Scan for the cell matching the given text and deliver its [X, Y] coordinate at center. 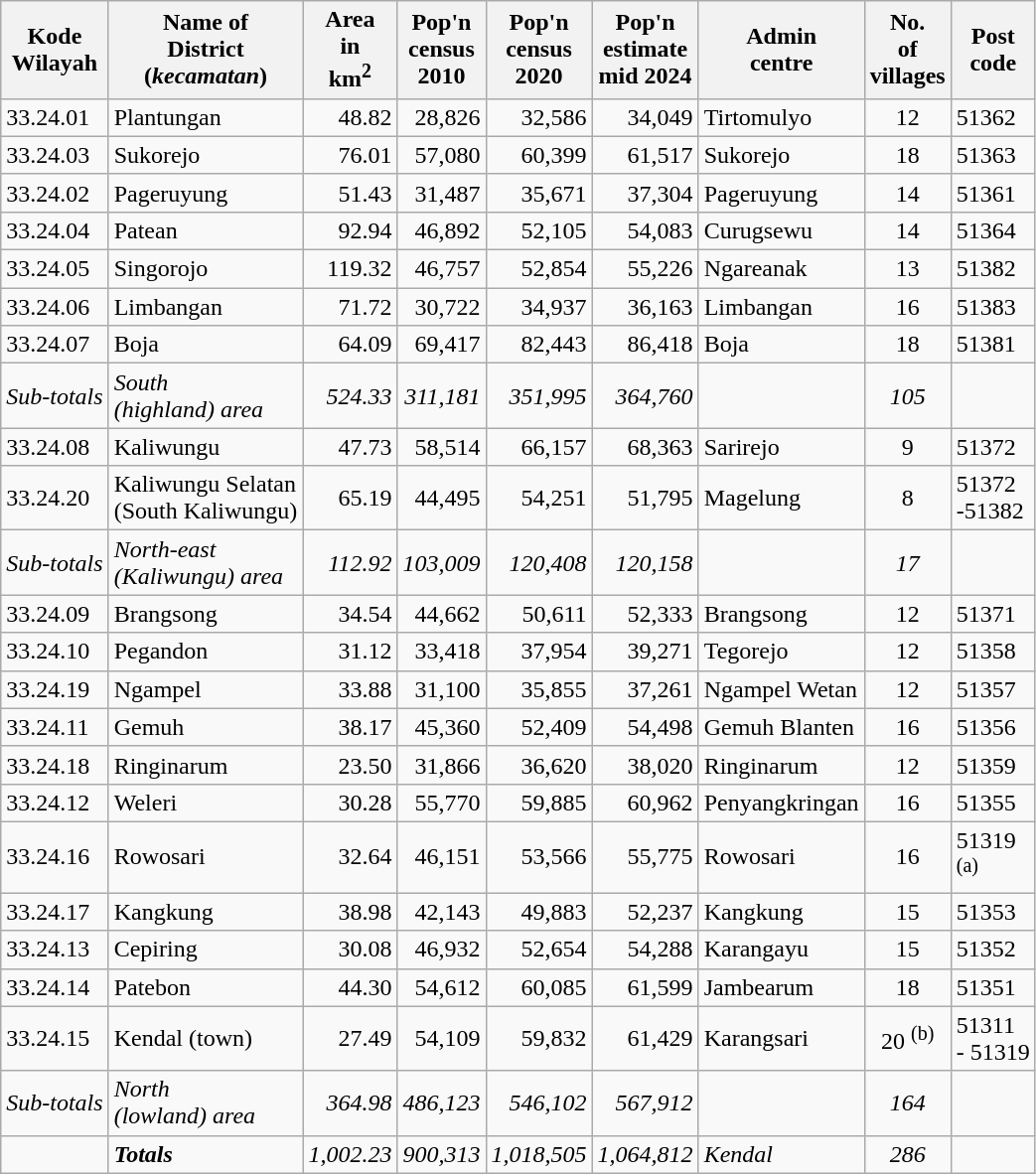
Karangayu [781, 950]
52,854 [538, 269]
33.24.08 [55, 447]
33.24.09 [55, 614]
38,020 [646, 765]
46,151 [441, 857]
Patean [206, 230]
Magelung [781, 499]
286 [908, 1154]
32.64 [350, 857]
61,429 [646, 1039]
51358 [993, 652]
Penyangkringan [781, 803]
49,883 [538, 912]
71.72 [350, 307]
North-east(Kaliwungu) area [206, 562]
Kendal [781, 1154]
No.ofvillages [908, 50]
61,599 [646, 987]
42,143 [441, 912]
311,181 [441, 395]
33.24.14 [55, 987]
364,760 [646, 395]
47.73 [350, 447]
34,937 [538, 307]
Ngampel Wetan [781, 689]
76.01 [350, 155]
36,163 [646, 307]
54,251 [538, 499]
33.88 [350, 689]
51.43 [350, 193]
44,495 [441, 499]
30.28 [350, 803]
33.24.16 [55, 857]
51351 [993, 987]
120,158 [646, 562]
Weleri [206, 803]
Area inkm2 [350, 50]
546,102 [538, 1102]
35,855 [538, 689]
51353 [993, 912]
69,417 [441, 345]
Kaliwungu [206, 447]
364.98 [350, 1102]
Singorojo [206, 269]
34,049 [646, 117]
65.19 [350, 499]
1,018,505 [538, 1154]
54,498 [646, 727]
44.30 [350, 987]
51381 [993, 345]
46,757 [441, 269]
20 (b) [908, 1039]
61,517 [646, 155]
37,304 [646, 193]
33.24.06 [55, 307]
86,418 [646, 345]
82,443 [538, 345]
33.24.13 [55, 950]
Ngampel [206, 689]
Cepiring [206, 950]
567,912 [646, 1102]
27.49 [350, 1039]
164 [908, 1102]
Admin centre [781, 50]
30.08 [350, 950]
32,586 [538, 117]
54,612 [441, 987]
52,333 [646, 614]
33.24.15 [55, 1039]
68,363 [646, 447]
119.32 [350, 269]
44,662 [441, 614]
51382 [993, 269]
33.24.07 [55, 345]
51319(a) [993, 857]
Patebon [206, 987]
33,418 [441, 652]
51,795 [646, 499]
28,826 [441, 117]
57,080 [441, 155]
92.94 [350, 230]
Postcode [993, 50]
31,866 [441, 765]
103,009 [441, 562]
35,671 [538, 193]
54,109 [441, 1039]
46,932 [441, 950]
58,514 [441, 447]
51356 [993, 727]
34.54 [350, 614]
Kendal (town) [206, 1039]
38.17 [350, 727]
51363 [993, 155]
36,620 [538, 765]
64.09 [350, 345]
Gemuh [206, 727]
Jambearum [781, 987]
51361 [993, 193]
33.24.05 [55, 269]
50,611 [538, 614]
Pop'nestimatemid 2024 [646, 50]
39,271 [646, 652]
33.24.01 [55, 117]
55,770 [441, 803]
Gemuh Blanten [781, 727]
Tirtomulyo [781, 117]
13 [908, 269]
46,892 [441, 230]
60,962 [646, 803]
8 [908, 499]
33.24.19 [55, 689]
33.24.03 [55, 155]
Name ofDistrict(kecamatan) [206, 50]
Kode Wilayah [55, 50]
45,360 [441, 727]
Tegorejo [781, 652]
Pop'ncensus2010 [441, 50]
54,288 [646, 950]
59,832 [538, 1039]
351,995 [538, 395]
31.12 [350, 652]
51364 [993, 230]
900,313 [441, 1154]
Curugsewu [781, 230]
30,722 [441, 307]
Plantungan [206, 117]
38.98 [350, 912]
51372-51382 [993, 499]
52,105 [538, 230]
33.24.02 [55, 193]
33.24.12 [55, 803]
51311- 51319 [993, 1039]
23.50 [350, 765]
51359 [993, 765]
52,409 [538, 727]
54,083 [646, 230]
51371 [993, 614]
51362 [993, 117]
486,123 [441, 1102]
Pop'ncensus2020 [538, 50]
112.92 [350, 562]
51355 [993, 803]
1,064,812 [646, 1154]
37,261 [646, 689]
48.82 [350, 117]
31,487 [441, 193]
Pegandon [206, 652]
33.24.20 [55, 499]
60,399 [538, 155]
52,654 [538, 950]
60,085 [538, 987]
37,954 [538, 652]
33.24.18 [55, 765]
Karangsari [781, 1039]
33.24.04 [55, 230]
33.24.17 [55, 912]
1,002.23 [350, 1154]
55,226 [646, 269]
Ngareanak [781, 269]
North (lowland) area [206, 1102]
51383 [993, 307]
120,408 [538, 562]
51352 [993, 950]
South (highland) area [206, 395]
51357 [993, 689]
17 [908, 562]
524.33 [350, 395]
105 [908, 395]
33.24.10 [55, 652]
55,775 [646, 857]
31,100 [441, 689]
33.24.11 [55, 727]
51372 [993, 447]
59,885 [538, 803]
Totals [206, 1154]
Kaliwungu Selatan(South Kaliwungu) [206, 499]
9 [908, 447]
Sarirejo [781, 447]
66,157 [538, 447]
52,237 [646, 912]
53,566 [538, 857]
